For the text-containing cell, return its midpoint in [x, y] coordinate format. 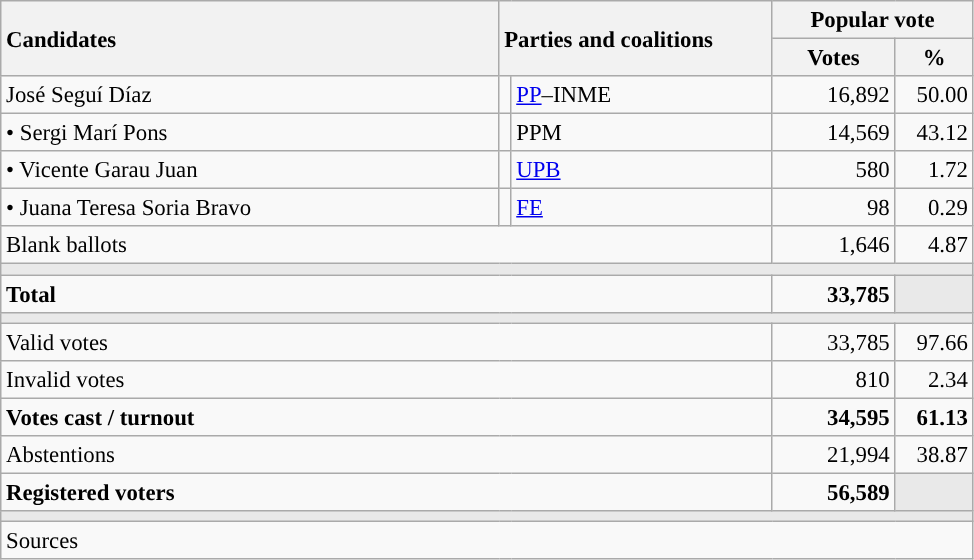
Votes [834, 58]
FE [642, 208]
PP–INME [642, 95]
61.13 [934, 417]
580 [834, 170]
Popular vote [872, 20]
• Juana Teresa Soria Bravo [250, 208]
Invalid votes [386, 379]
98 [834, 208]
José Seguí Díaz [250, 95]
43.12 [934, 133]
% [934, 58]
1.72 [934, 170]
Blank ballots [386, 245]
Votes cast / turnout [386, 417]
PPM [642, 133]
1,646 [834, 245]
56,589 [834, 492]
• Sergi Marí Pons [250, 133]
16,892 [834, 95]
2.34 [934, 379]
Sources [487, 540]
Registered voters [386, 492]
• Vicente Garau Juan [250, 170]
Candidates [250, 38]
38.87 [934, 455]
4.87 [934, 245]
14,569 [834, 133]
Abstentions [386, 455]
Valid votes [386, 342]
50.00 [934, 95]
97.66 [934, 342]
UPB [642, 170]
0.29 [934, 208]
Total [386, 294]
34,595 [834, 417]
Parties and coalitions [636, 38]
810 [834, 379]
21,994 [834, 455]
